Search for the cell housing the specified text and yield its [X, Y] center coordinate. 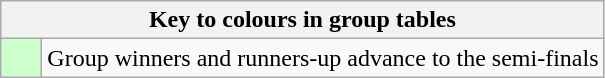
Key to colours in group tables [302, 20]
Group winners and runners-up advance to the semi-finals [323, 58]
